Provide the [X, Y] coordinate of the cell's center where the given text is located.  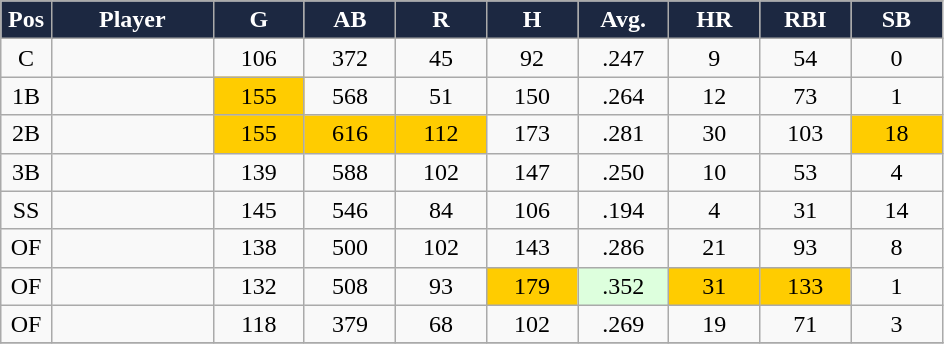
SS [26, 210]
Avg. [624, 20]
145 [258, 210]
71 [806, 324]
9 [714, 58]
10 [714, 172]
.269 [624, 324]
133 [806, 286]
118 [258, 324]
.247 [624, 58]
30 [714, 134]
8 [896, 248]
3B [26, 172]
G [258, 20]
Pos [26, 20]
.194 [624, 210]
588 [350, 172]
147 [532, 172]
143 [532, 248]
SB [896, 20]
139 [258, 172]
73 [806, 96]
12 [714, 96]
68 [440, 324]
.250 [624, 172]
RBI [806, 20]
179 [532, 286]
92 [532, 58]
.264 [624, 96]
500 [350, 248]
14 [896, 210]
HR [714, 20]
54 [806, 58]
138 [258, 248]
616 [350, 134]
84 [440, 210]
103 [806, 134]
.286 [624, 248]
.352 [624, 286]
112 [440, 134]
Player [132, 20]
173 [532, 134]
568 [350, 96]
19 [714, 324]
H [532, 20]
1B [26, 96]
53 [806, 172]
18 [896, 134]
21 [714, 248]
51 [440, 96]
45 [440, 58]
379 [350, 324]
R [440, 20]
C [26, 58]
546 [350, 210]
372 [350, 58]
AB [350, 20]
0 [896, 58]
150 [532, 96]
.281 [624, 134]
2B [26, 134]
3 [896, 324]
508 [350, 286]
132 [258, 286]
